Search for the cell housing the specified text and yield its [x, y] center coordinate. 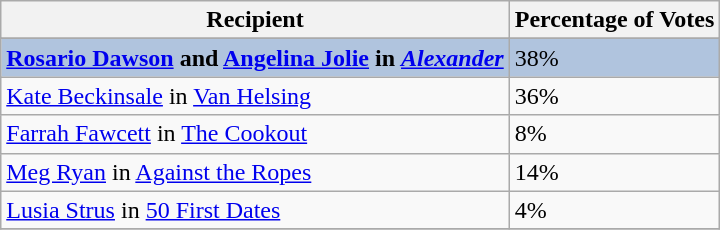
14% [614, 172]
Lusia Strus in 50 First Dates [255, 210]
Percentage of Votes [614, 20]
Recipient [255, 20]
Farrah Fawcett in The Cookout [255, 134]
8% [614, 134]
Meg Ryan in Against the Ropes [255, 172]
Rosario Dawson and Angelina Jolie in Alexander [255, 58]
4% [614, 210]
Kate Beckinsale in Van Helsing [255, 96]
38% [614, 58]
36% [614, 96]
